Extract the (X, Y) coordinate from the center of the cell holding the provided text.  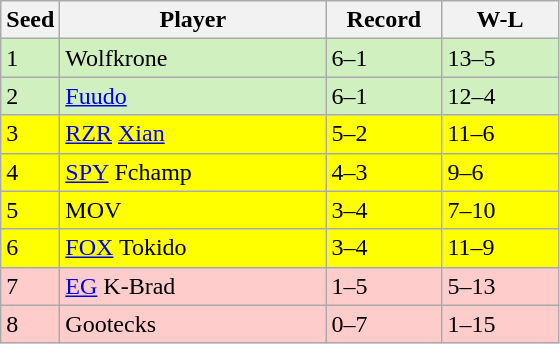
5 (30, 210)
Record (384, 20)
4–3 (384, 172)
RZR Xian (193, 134)
MOV (193, 210)
Wolfkrone (193, 58)
1–5 (384, 286)
5–2 (384, 134)
13–5 (500, 58)
11–6 (500, 134)
Gootecks (193, 324)
SPY Fchamp (193, 172)
7–10 (500, 210)
5–13 (500, 286)
Seed (30, 20)
2 (30, 96)
12–4 (500, 96)
8 (30, 324)
6 (30, 248)
W-L (500, 20)
FOX Tokido (193, 248)
Fuudo (193, 96)
7 (30, 286)
1–15 (500, 324)
EG K-Brad (193, 286)
Player (193, 20)
0–7 (384, 324)
11–9 (500, 248)
1 (30, 58)
3 (30, 134)
9–6 (500, 172)
4 (30, 172)
